Capture the cell that displays the provided text and extract its (x, y) central coordinate. 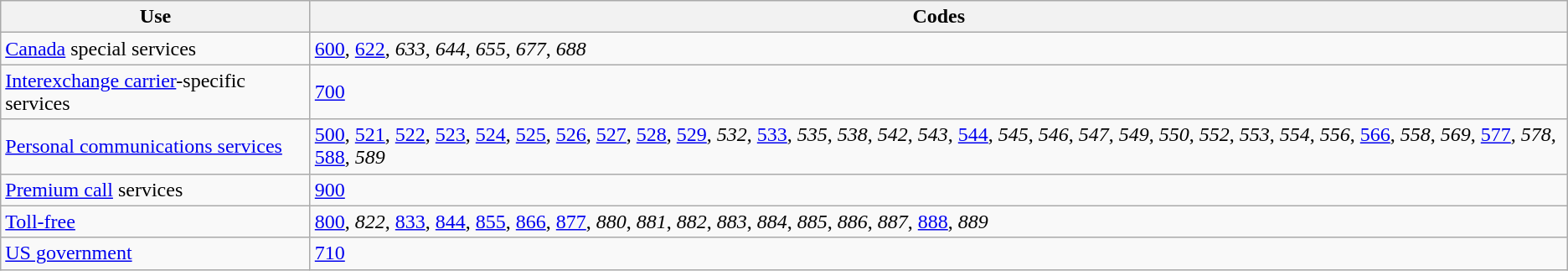
Toll-free (156, 221)
710 (938, 253)
Interexchange carrier-specific services (156, 92)
Premium call services (156, 190)
600, 622, 633, 644, 655, 677, 688 (938, 49)
Personal communications services (156, 146)
900 (938, 190)
700 (938, 92)
Codes (938, 17)
Use (156, 17)
800, 822, 833, 844, 855, 866, 877, 880, 881, 882, 883, 884, 885, 886, 887, 888, 889 (938, 221)
Canada special services (156, 49)
US government (156, 253)
